Search for the cell housing the specified text and yield its (X, Y) center coordinate. 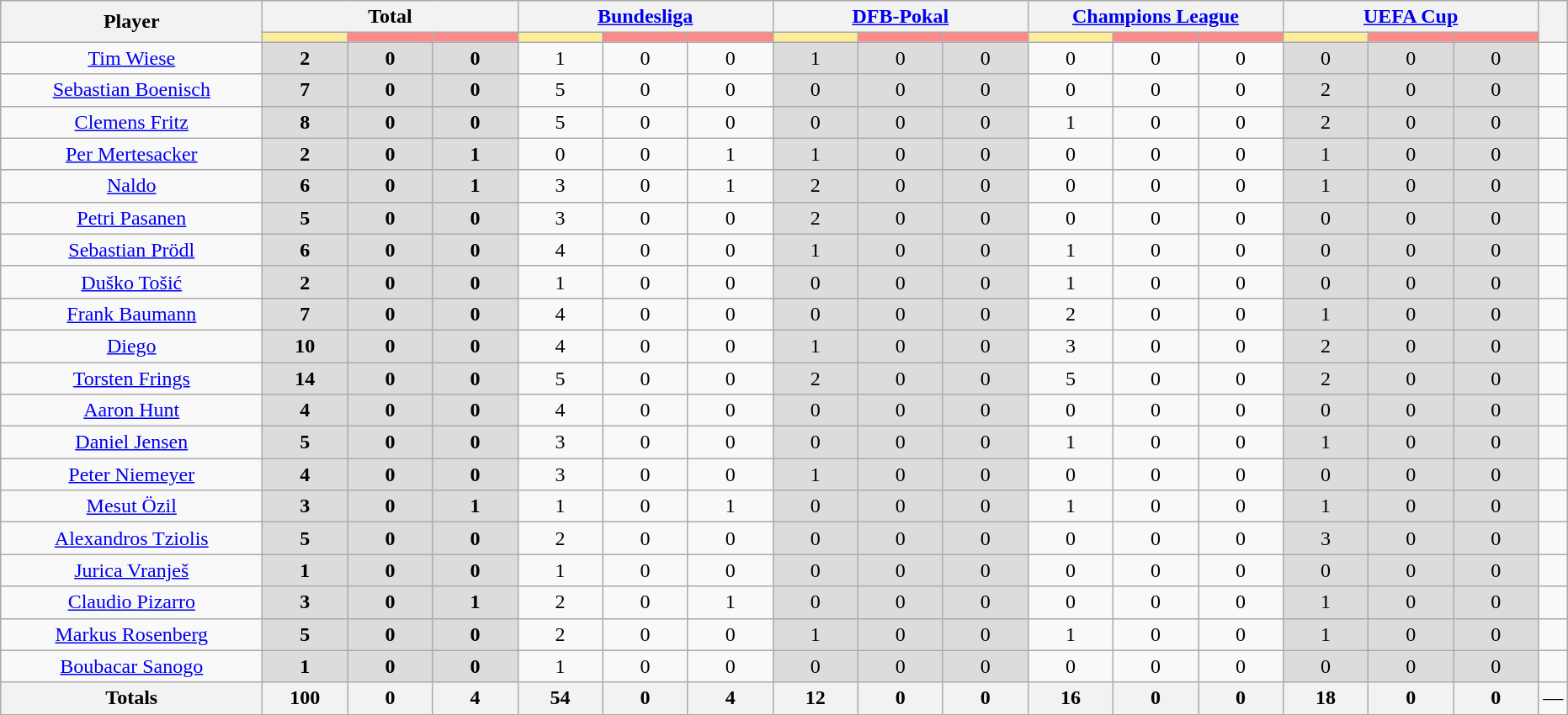
Sebastian Boenisch (131, 90)
Daniel Jensen (131, 442)
18 (1326, 698)
Clemens Fritz (131, 122)
Total (391, 17)
Boubacar Sanogo (131, 666)
100 (305, 698)
Alexandros Tziolis (131, 538)
16 (1071, 698)
Markus Rosenberg (131, 634)
Totals (131, 698)
Mesut Özil (131, 506)
12 (815, 698)
Naldo (131, 186)
— (1554, 698)
Sebastian Prödl (131, 250)
Frank Baumann (131, 314)
Petri Pasanen (131, 218)
8 (305, 122)
Bundesliga (645, 17)
Diego (131, 346)
Torsten Frings (131, 378)
Jurica Vranješ (131, 570)
10 (305, 346)
Peter Niemeyer (131, 474)
Per Mertesacker (131, 154)
14 (305, 378)
Champions League (1155, 17)
Aaron Hunt (131, 410)
54 (561, 698)
Tim Wiese (131, 58)
Duško Tošić (131, 282)
UEFA Cup (1411, 17)
Claudio Pizarro (131, 602)
Player (131, 22)
DFB-Pokal (901, 17)
